Provide the (X, Y) coordinate of the cell's center where the given text is located.  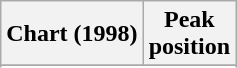
Peakposition (189, 34)
Chart (1998) (72, 34)
